Provide the [x, y] coordinate of the cell's center where the given text is located.  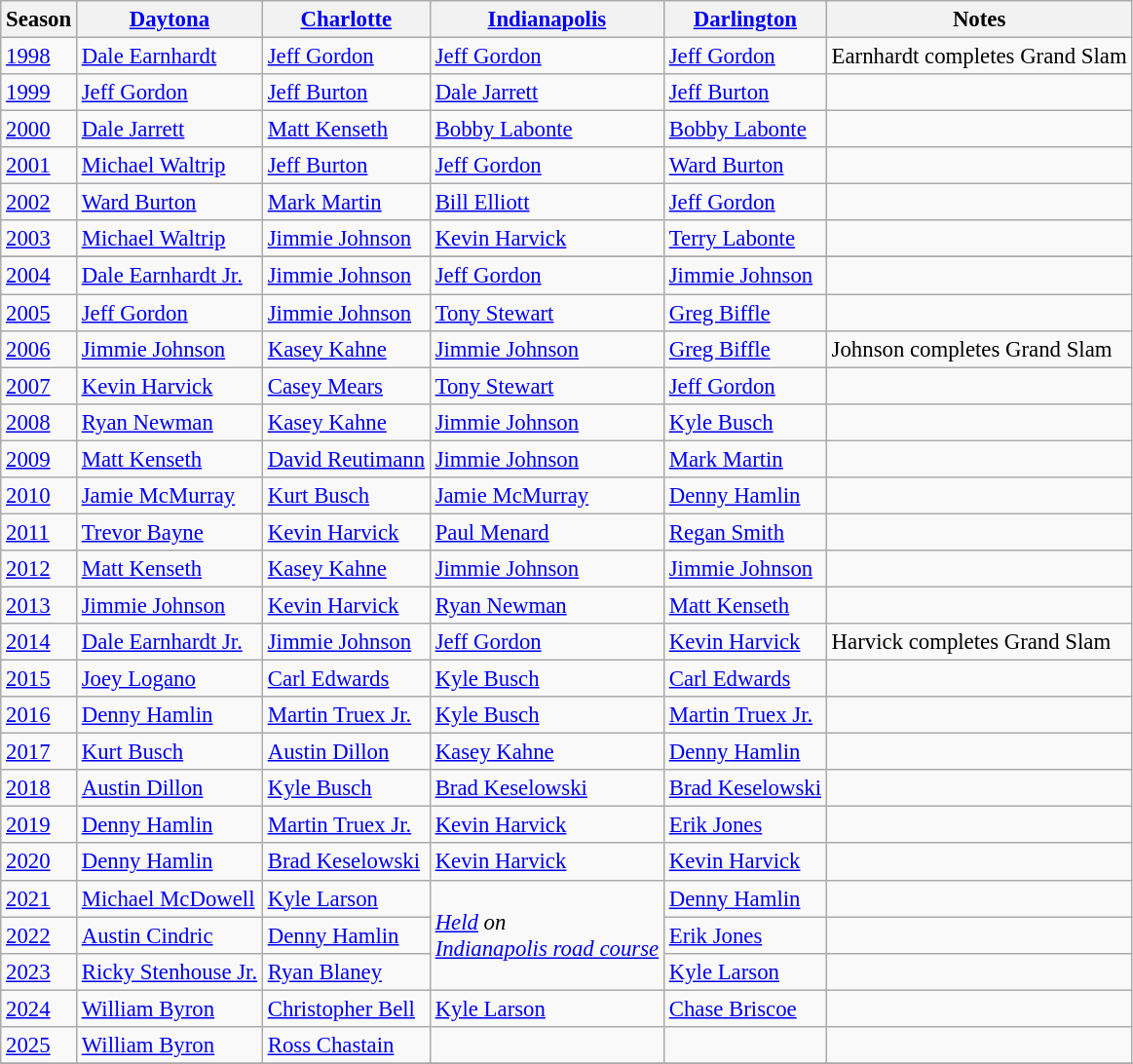
2023 [39, 971]
Regan Smith [744, 532]
2001 [39, 166]
Bill Elliott [547, 203]
Notes [979, 19]
2009 [39, 459]
2024 [39, 1008]
2017 [39, 752]
Paul Menard [547, 532]
2020 [39, 862]
2019 [39, 825]
2006 [39, 349]
2021 [39, 898]
2018 [39, 788]
1999 [39, 93]
Joey Logano [170, 679]
2003 [39, 239]
1998 [39, 57]
Ross Chastain [346, 1045]
2022 [39, 935]
Daytona [170, 19]
Darlington [744, 19]
Trevor Bayne [170, 532]
Casey Mears [346, 386]
David Reutimann [346, 459]
Season [39, 19]
Austin Cindric [170, 935]
2010 [39, 496]
Harvick completes Grand Slam [979, 642]
Johnson completes Grand Slam [979, 349]
2013 [39, 605]
2025 [39, 1045]
2011 [39, 532]
2002 [39, 203]
Ricky Stenhouse Jr. [170, 971]
Christopher Bell [346, 1008]
Ryan Blaney [346, 971]
Chase Briscoe [744, 1008]
2004 [39, 276]
Earnhardt completes Grand Slam [979, 57]
Terry Labonte [744, 239]
Michael McDowell [170, 898]
Held on Indianapolis road course [547, 935]
Indianapolis [547, 19]
2012 [39, 569]
2005 [39, 313]
2014 [39, 642]
2000 [39, 130]
2015 [39, 679]
2016 [39, 715]
2007 [39, 386]
Charlotte [346, 19]
Dale Earnhardt [170, 57]
2008 [39, 422]
